Search for the cell housing the specified text and yield its (x, y) center coordinate. 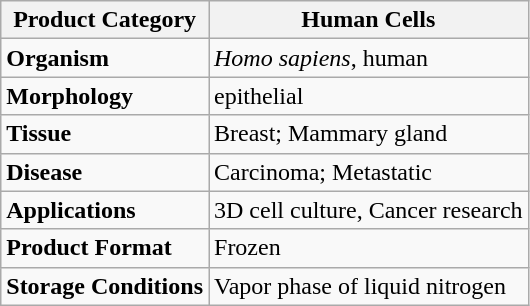
Homo sapiens, human (368, 58)
Disease (105, 172)
Vapor phase of liquid nitrogen (368, 286)
Product Format (105, 248)
Organism (105, 58)
Product Category (105, 20)
Frozen (368, 248)
3D cell culture, Cancer research (368, 210)
Morphology (105, 96)
Storage Conditions (105, 286)
Tissue (105, 134)
epithelial (368, 96)
Breast; Mammary gland (368, 134)
Carcinoma; Metastatic (368, 172)
Applications (105, 210)
Human Cells (368, 20)
